From the cell containing the given text, extract its center point as [x, y] coordinate. 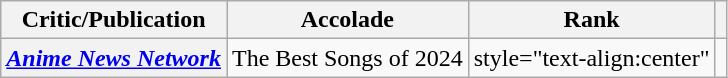
Critic/Publication [114, 20]
Rank [592, 20]
Anime News Network [114, 58]
style="text-align:center" [592, 58]
The Best Songs of 2024 [347, 58]
Accolade [347, 20]
